Locate the cell with the specified text and output its (X, Y) center coordinate. 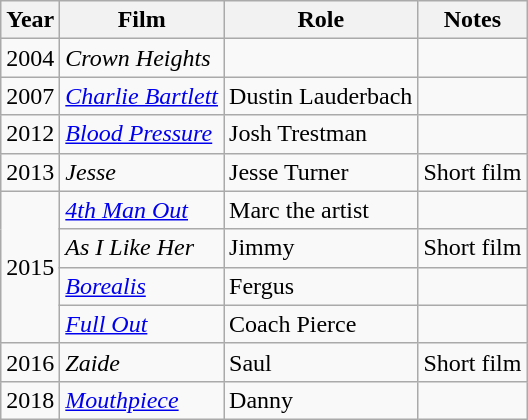
2016 (30, 362)
Marc the artist (321, 210)
Borealis (142, 286)
2018 (30, 400)
Jesse (142, 172)
Film (142, 20)
Jesse Turner (321, 172)
Danny (321, 400)
Role (321, 20)
Fergus (321, 286)
2004 (30, 58)
Blood Pressure (142, 134)
Full Out (142, 324)
Saul (321, 362)
Crown Heights (142, 58)
2015 (30, 267)
2007 (30, 96)
2013 (30, 172)
4th Man Out (142, 210)
Jimmy (321, 248)
Zaide (142, 362)
2012 (30, 134)
Coach Pierce (321, 324)
Mouthpiece (142, 400)
Year (30, 20)
Notes (472, 20)
Josh Trestman (321, 134)
As I Like Her (142, 248)
Dustin Lauderbach (321, 96)
Charlie Bartlett (142, 96)
